Capture the cell that displays the provided text and extract its [x, y] central coordinate. 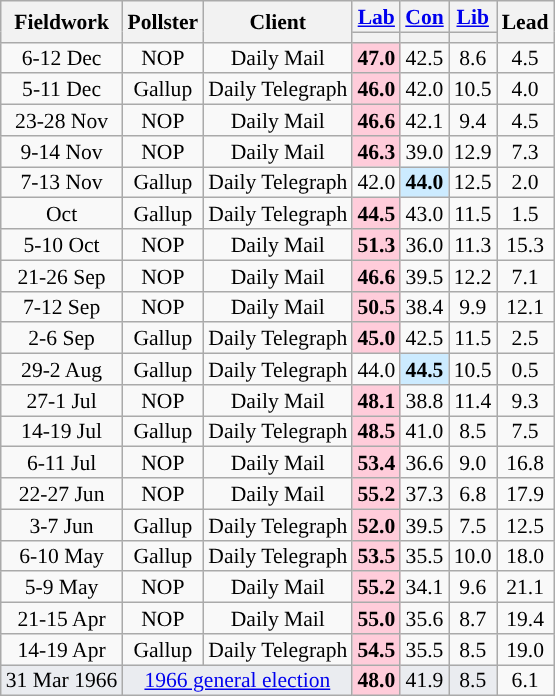
45.0 [376, 338]
39.0 [424, 152]
9-14 Nov [62, 152]
16.8 [526, 462]
12.1 [526, 306]
9.9 [473, 306]
17.9 [526, 494]
38.4 [424, 306]
11.4 [473, 400]
7.3 [526, 152]
Lab [376, 16]
46.3 [376, 152]
21-26 Sep [62, 276]
10.0 [473, 556]
Oct [62, 214]
8.6 [473, 58]
8.7 [473, 618]
Lead [526, 22]
0.5 [526, 370]
38.8 [424, 400]
47.0 [376, 58]
21-15 Apr [62, 618]
Pollster [162, 22]
7-13 Nov [62, 182]
54.5 [376, 650]
34.1 [424, 588]
1966 general election [237, 680]
7-12 Sep [62, 306]
36.0 [424, 244]
53.4 [376, 462]
7.1 [526, 276]
37.3 [424, 494]
12.9 [473, 152]
21.1 [526, 588]
2.0 [526, 182]
48.5 [376, 432]
14-19 Apr [62, 650]
50.5 [376, 306]
6.8 [473, 494]
48.1 [376, 400]
3-7 Jun [62, 524]
43.0 [424, 214]
52.0 [376, 524]
46.0 [376, 90]
41.0 [424, 432]
4.0 [526, 90]
14-19 Jul [62, 432]
9.3 [526, 400]
9.6 [473, 588]
11.3 [473, 244]
12.2 [473, 276]
6-10 May [62, 556]
2.5 [526, 338]
9.4 [473, 120]
9.0 [473, 462]
2-6 Sep [62, 338]
6-11 Jul [62, 462]
19.4 [526, 618]
6-12 Dec [62, 58]
Lib [473, 16]
31 Mar 1966 [62, 680]
1.5 [526, 214]
Fieldwork [62, 22]
22-27 Jun [62, 494]
18.0 [526, 556]
42.1 [424, 120]
41.9 [424, 680]
55.0 [376, 618]
29-2 Aug [62, 370]
35.6 [424, 618]
Con [424, 16]
15.3 [526, 244]
53.5 [376, 556]
5-10 Oct [62, 244]
19.0 [526, 650]
51.3 [376, 244]
27-1 Jul [62, 400]
36.6 [424, 462]
5-11 Dec [62, 90]
23-28 Nov [62, 120]
6.1 [526, 680]
48.0 [376, 680]
Client [278, 22]
5-9 May [62, 588]
